Return (X, Y) of the center of cell containing provided text 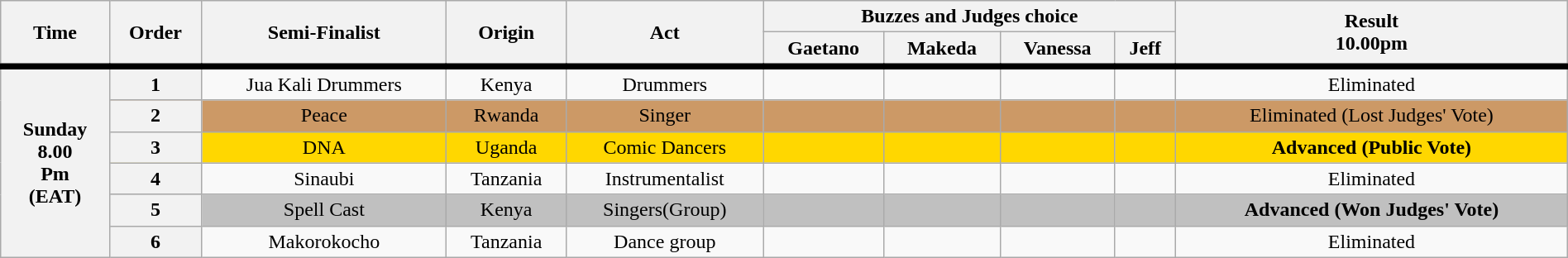
Result10.00pm (1372, 33)
Jeff (1145, 50)
Vanessa (1058, 50)
Eliminated (Lost Judges' Vote) (1372, 116)
Order (155, 33)
Advanced (Won Judges' Vote) (1372, 210)
1 (155, 83)
Dance group (665, 241)
Uganda (506, 147)
2 (155, 116)
Act (665, 33)
Buzzes and Judges choice (969, 17)
Jua Kali Drummers (324, 83)
Makeda (941, 50)
Makorokocho (324, 241)
3 (155, 147)
4 (155, 179)
Rwanda (506, 116)
Sunday8.00Pm(EAT) (55, 162)
Peace (324, 116)
Sinaubi (324, 179)
Semi-Finalist (324, 33)
Advanced (Public Vote) (1372, 147)
5 (155, 210)
Spell Cast (324, 210)
Drummers (665, 83)
Comic Dancers (665, 147)
6 (155, 241)
Time (55, 33)
Singers(Group) (665, 210)
Instrumentalist (665, 179)
Origin (506, 33)
Singer (665, 116)
Gaetano (824, 50)
DNA (324, 147)
